Find where the given text appears and provide that cell's center as (x, y) coordinate. 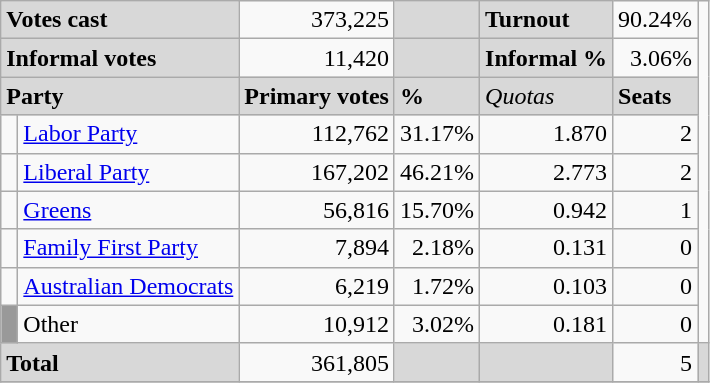
90.24% (656, 20)
Total (120, 362)
Other (128, 324)
Turnout (546, 20)
Australian Democrats (128, 286)
Party (120, 96)
0.181 (546, 324)
Liberal Party (128, 172)
0.103 (546, 286)
11,420 (317, 58)
15.70% (436, 210)
Primary votes (317, 96)
% (436, 96)
373,225 (317, 20)
Quotas (546, 96)
2.18% (436, 248)
56,816 (317, 210)
Labor Party (128, 134)
10,912 (317, 324)
Greens (128, 210)
31.17% (436, 134)
Family First Party (128, 248)
5 (656, 362)
Informal votes (120, 58)
1.72% (436, 286)
1 (656, 210)
167,202 (317, 172)
361,805 (317, 362)
2.773 (546, 172)
3.06% (656, 58)
112,762 (317, 134)
1.870 (546, 134)
46.21% (436, 172)
Votes cast (120, 20)
0.131 (546, 248)
7,894 (317, 248)
3.02% (436, 324)
0.942 (546, 210)
Seats (656, 96)
Informal % (546, 58)
6,219 (317, 286)
